Search for the cell housing the specified text and yield its (x, y) center coordinate. 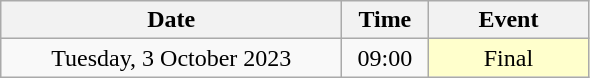
09:00 (385, 58)
Time (385, 20)
Tuesday, 3 October 2023 (172, 58)
Event (508, 20)
Date (172, 20)
Final (508, 58)
